From the cell containing the given text, extract its center point as (x, y) coordinate. 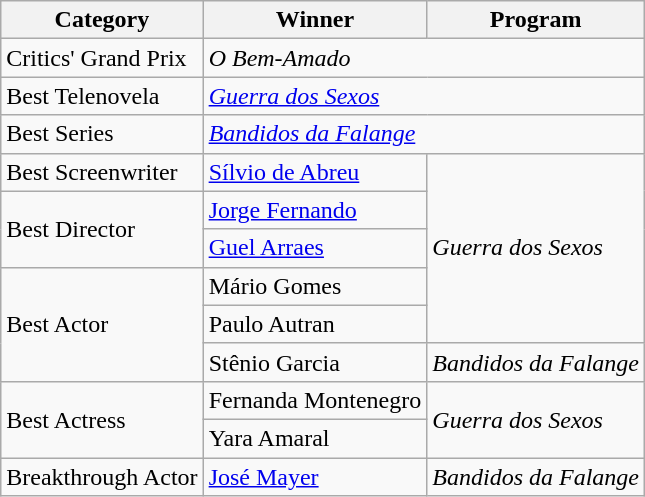
José Mayer (315, 477)
Sílvio de Abreu (315, 172)
Breakthrough Actor (102, 477)
Best Actress (102, 419)
Paulo Autran (315, 324)
Jorge Fernando (315, 210)
Category (102, 20)
Best Director (102, 229)
Best Telenovela (102, 96)
Mário Gomes (315, 286)
Best Screenwriter (102, 172)
Program (536, 20)
Stênio Garcia (315, 362)
O Bem-Amado (424, 58)
Guel Arraes (315, 248)
Fernanda Montenegro (315, 400)
Yara Amaral (315, 438)
Winner (315, 20)
Best Series (102, 134)
Critics' Grand Prix (102, 58)
Best Actor (102, 324)
